Determine the (X, Y) coordinate at the center of the cell enclosing the given text.  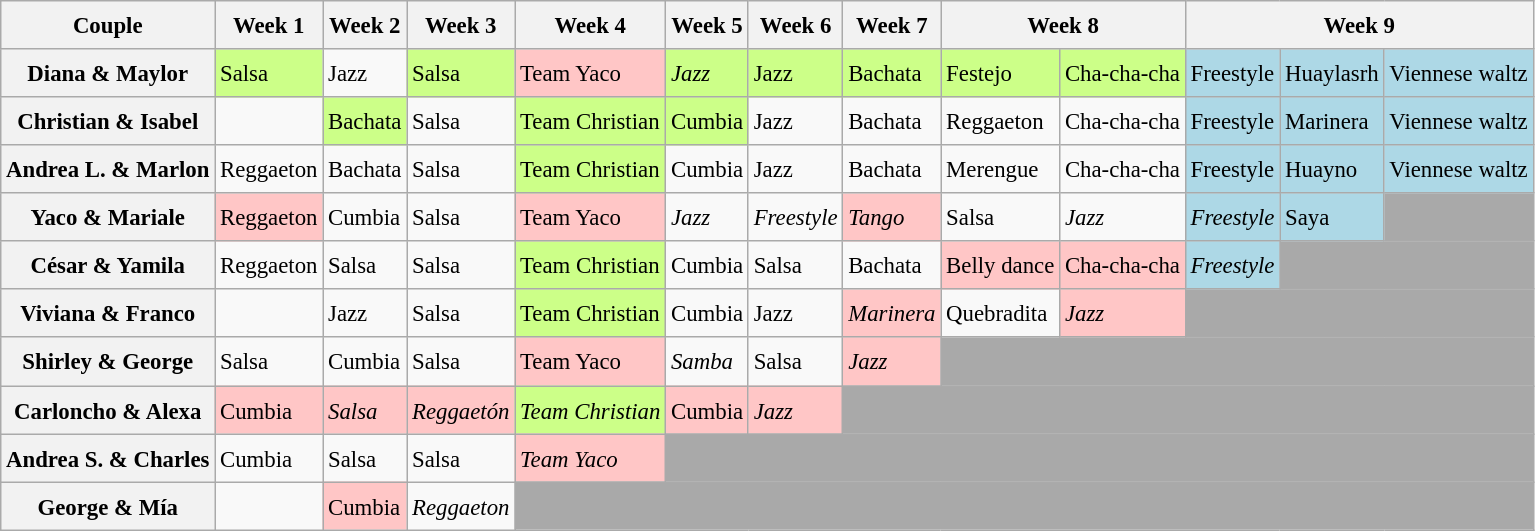
Reggaetón (461, 410)
Andrea S. & Charles (108, 458)
Shirley & George (108, 362)
Andrea L. & Marlon (108, 169)
Huaylasrh (1332, 73)
Week 3 (461, 25)
Week 2 (365, 25)
Huayno (1332, 169)
Diana & Maylor (108, 73)
Saya (1332, 217)
Week 7 (892, 25)
Tango (892, 217)
Week 4 (590, 25)
Merengue (1000, 169)
Week 6 (795, 25)
Samba (708, 362)
Carloncho & Alexa (108, 410)
César & Yamila (108, 265)
Quebradita (1000, 314)
Week 9 (1359, 25)
Viviana & Franco (108, 314)
Yaco & Mariale (108, 217)
Christian & Isabel (108, 121)
Week 1 (269, 25)
Belly dance (1000, 265)
Couple (108, 25)
Festejo (1000, 73)
Week 5 (708, 25)
Week 8 (1063, 25)
George & Mía (108, 506)
